Extract the [X, Y] coordinate from the center of the cell holding the provided text.  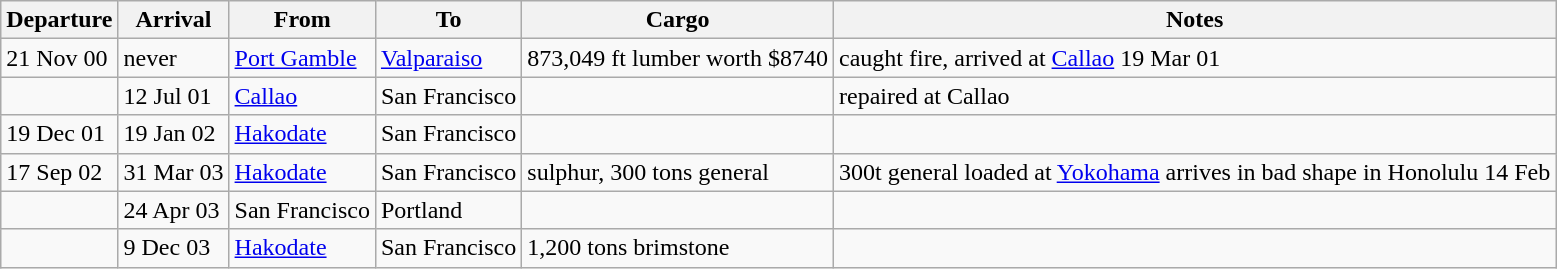
19 Jan 02 [174, 134]
24 Apr 03 [174, 210]
9 Dec 03 [174, 248]
12 Jul 01 [174, 96]
repaired at Callao [1194, 96]
1,200 tons brimstone [678, 248]
Departure [60, 20]
Notes [1194, 20]
sulphur, 300 tons general [678, 172]
Arrival [174, 20]
caught fire, arrived at Callao 19 Mar 01 [1194, 58]
21 Nov 00 [60, 58]
19 Dec 01 [60, 134]
Port Gamble [302, 58]
Callao [302, 96]
never [174, 58]
Cargo [678, 20]
873,049 ft lumber worth $8740 [678, 58]
From [302, 20]
To [448, 20]
17 Sep 02 [60, 172]
Valparaiso [448, 58]
300t general loaded at Yokohama arrives in bad shape in Honolulu 14 Feb [1194, 172]
31 Mar 03 [174, 172]
Portland [448, 210]
